Detect which cell encompasses the target text, then output its (x, y) center coordinate. 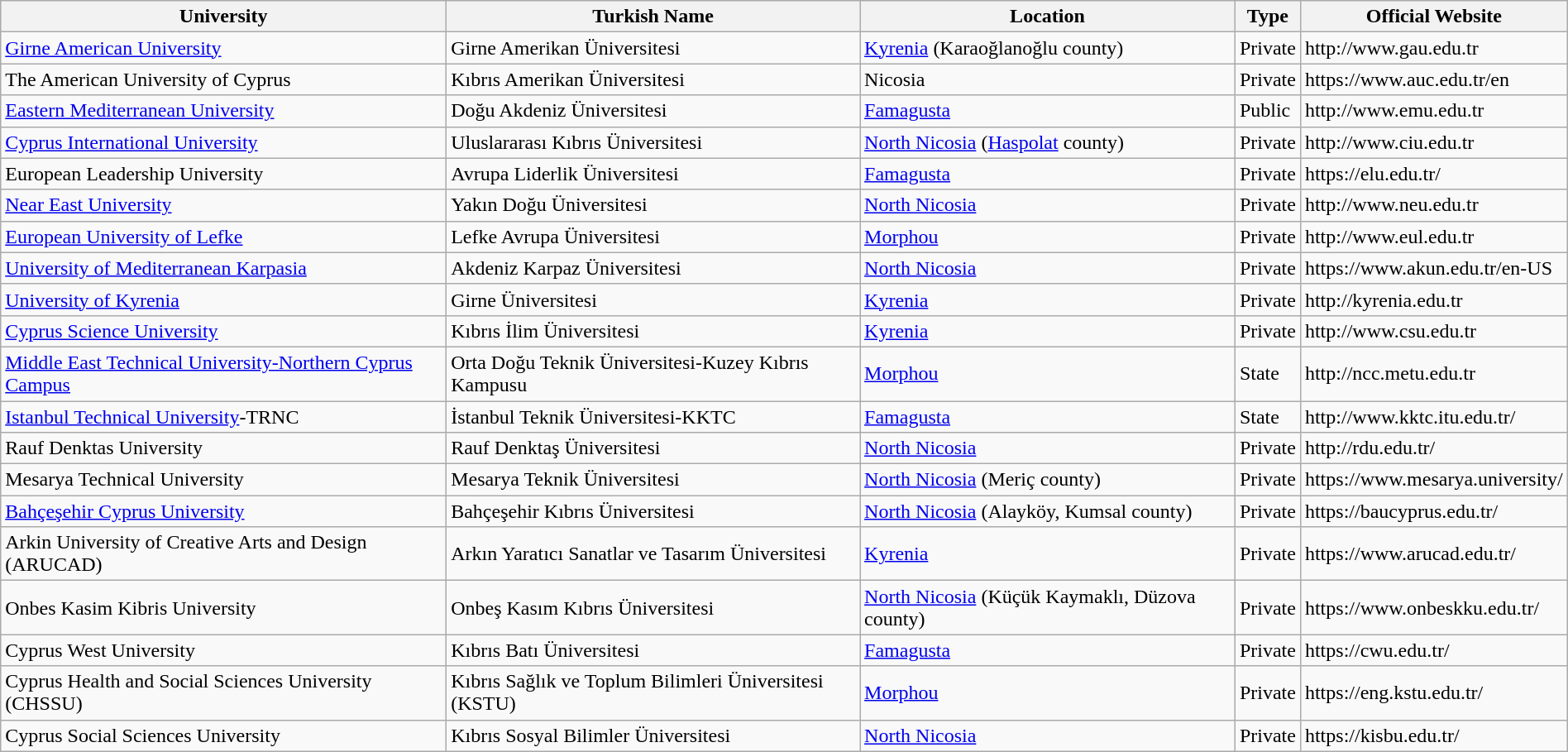
Cyprus International University (223, 142)
Cyprus Social Sciences University (223, 735)
http://www.gau.edu.tr (1434, 48)
http://www.eul.edu.tr (1434, 237)
https://www.auc.edu.tr/en (1434, 79)
https://kisbu.edu.tr/ (1434, 735)
Middle East Technical University-Northern Cyprus Campus (223, 374)
North Nicosia (Küçük Kaymaklı, Düzova county) (1048, 607)
Akdeniz Karpaz Üniversitesi (653, 268)
Rauf Denktas University (223, 448)
https://elu.edu.tr/ (1434, 174)
Kyrenia (Karaoğlanoğlu county) (1048, 48)
European University of Lefke (223, 237)
http://kyrenia.edu.tr (1434, 299)
Public (1267, 111)
https://eng.kstu.edu.tr/ (1434, 693)
Kıbrıs Amerikan Üniversitesi (653, 79)
https://www.onbeskku.edu.tr/ (1434, 607)
https://www.arucad.edu.tr/ (1434, 554)
Lefke Avrupa Üniversitesi (653, 237)
University (223, 17)
University of Kyrenia (223, 299)
Arkın Yaratıcı Sanatlar ve Tasarım Üniversitesi (653, 554)
https://baucyprus.edu.tr/ (1434, 511)
Yakın Doğu Üniversitesi (653, 205)
http://www.neu.edu.tr (1434, 205)
Orta Doğu Teknik Üniversitesi-Kuzey Kıbrıs Kampusu (653, 374)
Kıbrıs İlim Üniversitesi (653, 331)
Location (1048, 17)
https://www.akun.edu.tr/en-US (1434, 268)
Bahçeşehir Cyprus University (223, 511)
Official Website (1434, 17)
Uluslararası Kıbrıs Üniversitesi (653, 142)
Kıbrıs Sosyal Bilimler Üniversitesi (653, 735)
Arkin University of Creative Arts and Design (ARUCAD) (223, 554)
Bahçeşehir Kıbrıs Üniversitesi (653, 511)
Type (1267, 17)
Turkish Name (653, 17)
Onbes Kasim Kibris University (223, 607)
University of Mediterranean Karpasia (223, 268)
https://www.mesarya.university/ (1434, 480)
Onbeş Kasım Kıbrıs Üniversitesi (653, 607)
Cyprus West University (223, 650)
http://rdu.edu.tr/ (1434, 448)
Cyprus Science University (223, 331)
Girne Üniversitesi (653, 299)
Mesarya Teknik Üniversitesi (653, 480)
Avrupa Liderlik Üniversitesi (653, 174)
http://www.csu.edu.tr (1434, 331)
North Nicosia (Meriç county) (1048, 480)
Girne American University (223, 48)
European Leadership University (223, 174)
Cyprus Health and Social Sciences University (CHSSU) (223, 693)
Near East University (223, 205)
Rauf Denktaş Üniversitesi (653, 448)
Istanbul Technical University-TRNC (223, 416)
http://www.ciu.edu.tr (1434, 142)
Girne Amerikan Üniversitesi (653, 48)
The American University of Cyprus (223, 79)
Kıbrıs Batı Üniversitesi (653, 650)
http://www.kktc.itu.edu.tr/ (1434, 416)
http://ncc.metu.edu.tr (1434, 374)
North Nicosia (Haspolat county) (1048, 142)
Doğu Akdeniz Üniversitesi (653, 111)
North Nicosia (Alayköy, Kumsal county) (1048, 511)
Mesarya Technical University (223, 480)
Kıbrıs Sağlık ve Toplum Bilimleri Üniversitesi (KSTU) (653, 693)
Nicosia (1048, 79)
http://www.emu.edu.tr (1434, 111)
Eastern Mediterranean University (223, 111)
https://cwu.edu.tr/ (1434, 650)
İstanbul Teknik Üniversitesi-KKTC (653, 416)
